Locate the cell with the specified text and output its (X, Y) center coordinate. 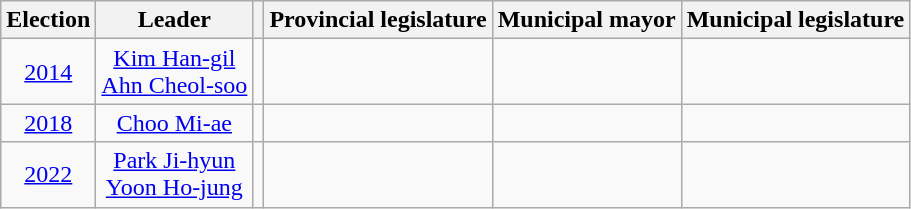
Municipal mayor (586, 20)
Leader (174, 20)
Choo Mi-ae (174, 123)
Provincial legislature (378, 20)
Municipal legislature (796, 20)
Kim Han-gilAhn Cheol-soo (174, 72)
Election (48, 20)
2018 (48, 123)
2022 (48, 174)
2014 (48, 72)
Park Ji-hyunYoon Ho-jung (174, 174)
